Find where the given text appears and provide that cell's center as (x, y) coordinate. 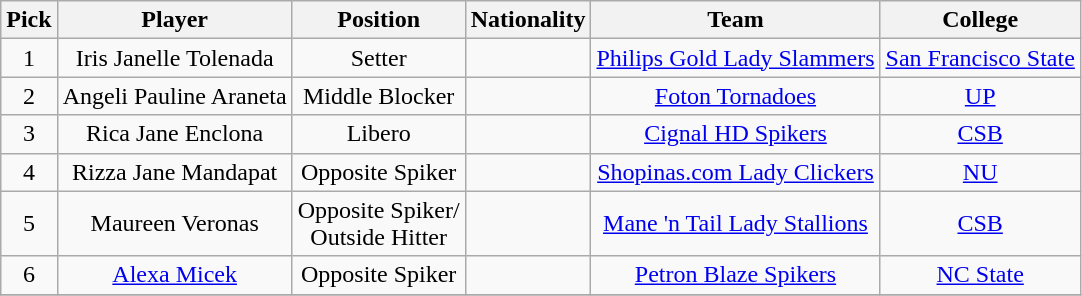
1 (29, 58)
Player (174, 20)
Position (378, 20)
Philips Gold Lady Slammers (736, 58)
Middle Blocker (378, 96)
Alexa Micek (174, 275)
College (980, 20)
NC State (980, 275)
Maureen Veronas (174, 224)
Mane 'n Tail Lady Stallions (736, 224)
Shopinas.com Lady Clickers (736, 172)
2 (29, 96)
Foton Tornadoes (736, 96)
3 (29, 134)
Petron Blaze Spikers (736, 275)
UP (980, 96)
Nationality (528, 20)
Opposite Spiker/Outside Hitter (378, 224)
San Francisco State (980, 58)
Angeli Pauline Araneta (174, 96)
NU (980, 172)
Rizza Jane Mandapat (174, 172)
4 (29, 172)
6 (29, 275)
Libero (378, 134)
Team (736, 20)
Pick (29, 20)
Cignal HD Spikers (736, 134)
Setter (378, 58)
Iris Janelle Tolenada (174, 58)
5 (29, 224)
Rica Jane Enclona (174, 134)
